Pinpoint the cell where the given text exists, returning its (x, y) midpoint coordinate. 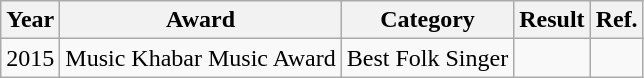
Best Folk Singer (427, 58)
Category (427, 20)
Music Khabar Music Award (200, 58)
Result (552, 20)
2015 (30, 58)
Year (30, 20)
Award (200, 20)
Ref. (616, 20)
